Pinpoint the cell where the given text exists, returning its [X, Y] midpoint coordinate. 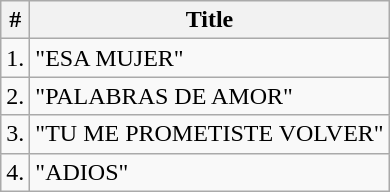
4. [16, 172]
1. [16, 58]
# [16, 20]
Title [210, 20]
"TU ME PROMETISTE VOLVER" [210, 134]
3. [16, 134]
"ESA MUJER" [210, 58]
2. [16, 96]
"PALABRAS DE AMOR" [210, 96]
"ADIOS" [210, 172]
